Provide the [x, y] coordinate of the cell's center where the given text is located.  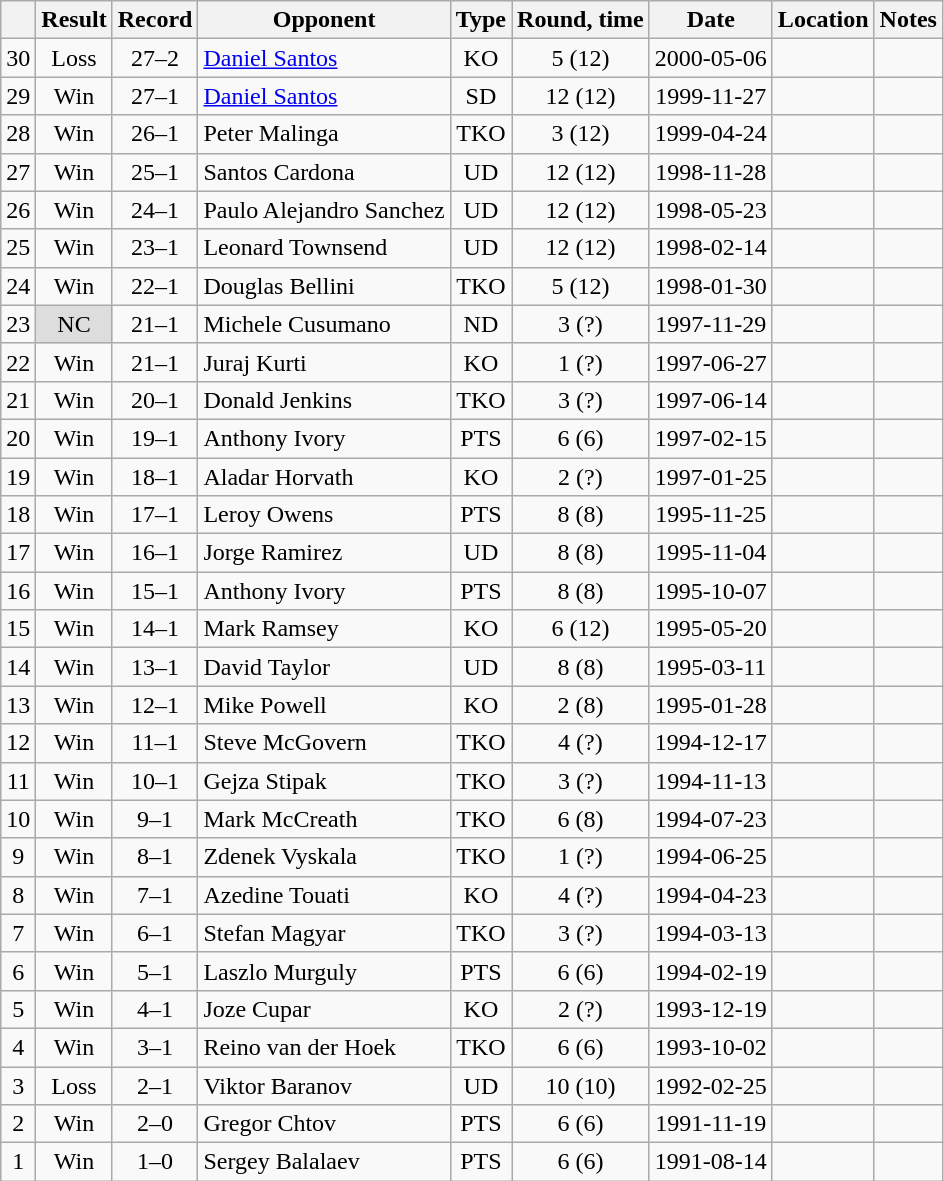
11 [18, 781]
Donald Jenkins [324, 400]
1997-01-25 [710, 477]
6 [18, 971]
2000-05-06 [710, 58]
Zdenek Vyskala [324, 857]
22 [18, 362]
1995-03-11 [710, 667]
Type [480, 20]
24 [18, 286]
Mark McCreath [324, 819]
NC [74, 324]
David Taylor [324, 667]
1993-12-19 [710, 1009]
1991-11-19 [710, 1124]
SD [480, 96]
8–1 [155, 857]
Peter Malinga [324, 134]
25–1 [155, 172]
7–1 [155, 895]
9 [18, 857]
Notes [908, 20]
14 [18, 667]
20 [18, 438]
1994-12-17 [710, 743]
Result [74, 20]
9–1 [155, 819]
Opponent [324, 20]
13–1 [155, 667]
17–1 [155, 515]
Leroy Owens [324, 515]
10 [18, 819]
26–1 [155, 134]
1995-10-07 [710, 591]
1991-08-14 [710, 1162]
1995-05-20 [710, 629]
21 [18, 400]
11–1 [155, 743]
Jorge Ramirez [324, 553]
2 (8) [581, 705]
30 [18, 58]
Stefan Magyar [324, 933]
1995-11-25 [710, 515]
12–1 [155, 705]
Location [823, 20]
Santos Cardona [324, 172]
1997-06-27 [710, 362]
1994-02-19 [710, 971]
1994-07-23 [710, 819]
1–0 [155, 1162]
2–1 [155, 1085]
Leonard Townsend [324, 248]
1998-01-30 [710, 286]
3 [18, 1085]
15 [18, 629]
14–1 [155, 629]
1 [18, 1162]
13 [18, 705]
24–1 [155, 210]
2 [18, 1124]
1994-06-25 [710, 857]
23–1 [155, 248]
20–1 [155, 400]
16–1 [155, 553]
Azedine Touati [324, 895]
6 (12) [581, 629]
1998-02-14 [710, 248]
23 [18, 324]
17 [18, 553]
Steve McGovern [324, 743]
Douglas Bellini [324, 286]
2–0 [155, 1124]
Gejza Stipak [324, 781]
1997-11-29 [710, 324]
6 (8) [581, 819]
Sergey Balalaev [324, 1162]
4 [18, 1047]
6–1 [155, 933]
Gregor Chtov [324, 1124]
Record [155, 20]
3–1 [155, 1047]
Round, time [581, 20]
7 [18, 933]
28 [18, 134]
1994-11-13 [710, 781]
Paulo Alejandro Sanchez [324, 210]
3 (12) [581, 134]
1997-06-14 [710, 400]
1998-11-28 [710, 172]
25 [18, 248]
18 [18, 515]
Michele Cusumano [324, 324]
1992-02-25 [710, 1085]
ND [480, 324]
15–1 [155, 591]
Joze Cupar [324, 1009]
1999-11-27 [710, 96]
1997-02-15 [710, 438]
Juraj Kurti [324, 362]
12 [18, 743]
19 [18, 477]
Viktor Baranov [324, 1085]
10–1 [155, 781]
1995-11-04 [710, 553]
16 [18, 591]
26 [18, 210]
27–1 [155, 96]
Reino van der Hoek [324, 1047]
1994-03-13 [710, 933]
19–1 [155, 438]
22–1 [155, 286]
1998-05-23 [710, 210]
1999-04-24 [710, 134]
Aladar Horvath [324, 477]
5 [18, 1009]
27 [18, 172]
4–1 [155, 1009]
Mark Ramsey [324, 629]
18–1 [155, 477]
29 [18, 96]
Mike Powell [324, 705]
1994-04-23 [710, 895]
8 [18, 895]
10 (10) [581, 1085]
Date [710, 20]
27–2 [155, 58]
1993-10-02 [710, 1047]
1995-01-28 [710, 705]
Laszlo Murguly [324, 971]
5–1 [155, 971]
